Determine the (x, y) coordinate at the center of the cell enclosing the given text.  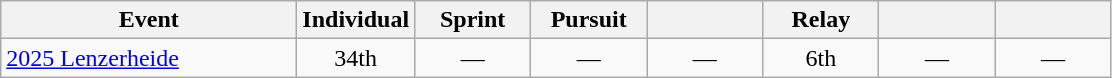
Pursuit (589, 20)
6th (821, 58)
Sprint (473, 20)
Event (149, 20)
Individual (356, 20)
34th (356, 58)
Relay (821, 20)
2025 Lenzerheide (149, 58)
